Identify which cell holds the provided text, then report its [X, Y] central coordinate. 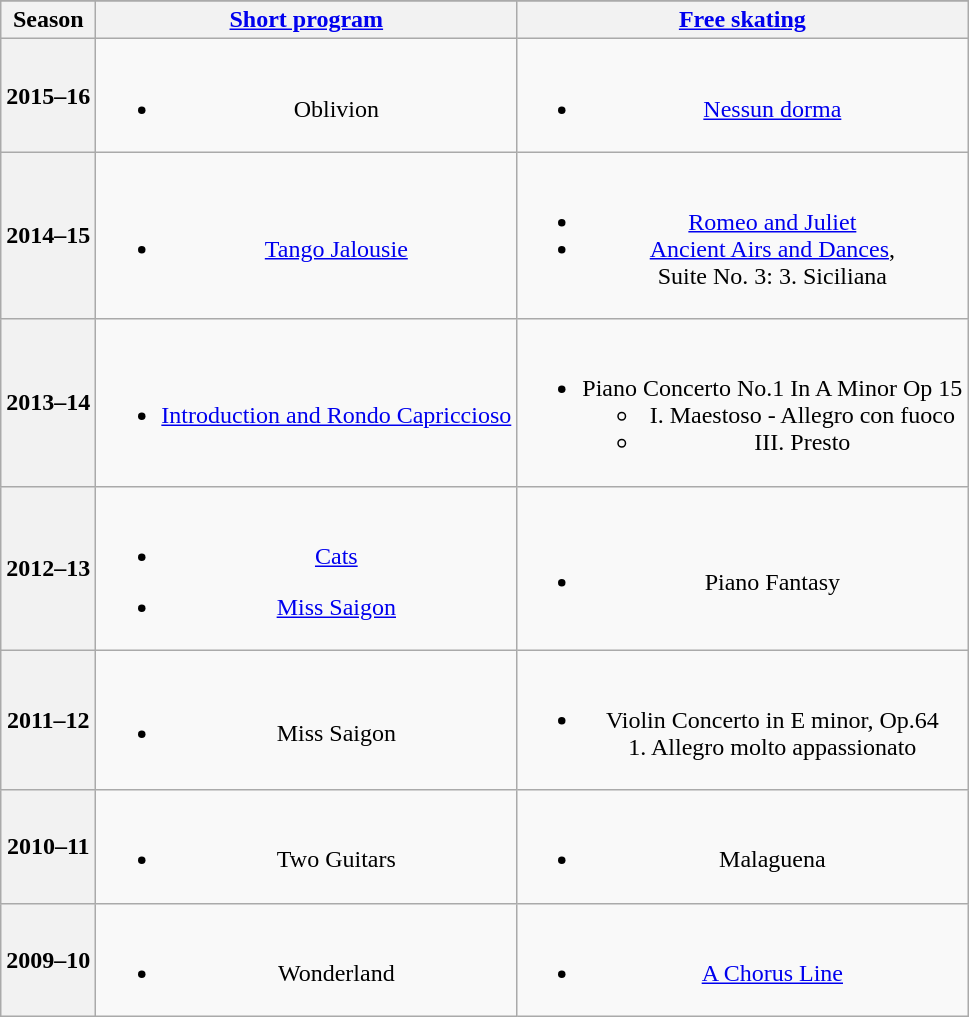
Piano Fantasy [742, 568]
Nessun dorma [742, 96]
Malaguena [742, 846]
Introduction and Rondo Capriccioso [306, 402]
2010–11 [48, 846]
Violin Concerto in E minor, Op.64 1. Allegro molto appassionato [742, 720]
Tango Jalousie [306, 236]
2012–13 [48, 568]
2009–10 [48, 960]
Two Guitars [306, 846]
A Chorus Line [742, 960]
Short program [306, 20]
Miss Saigon [306, 720]
Cats Miss Saigon [306, 568]
Oblivion [306, 96]
Wonderland [306, 960]
Free skating [742, 20]
2011–12 [48, 720]
2014–15 [48, 236]
Season [48, 20]
2015–16 [48, 96]
2013–14 [48, 402]
Romeo and Juliet Ancient Airs and Dances, Suite No. 3: 3. Siciliana [742, 236]
Piano Concerto No.1 In A Minor Op 15 I. Maestoso - Allegro con fuocoIII. Presto [742, 402]
